Output the (x, y) coordinate of the center of the cell containing the given text.  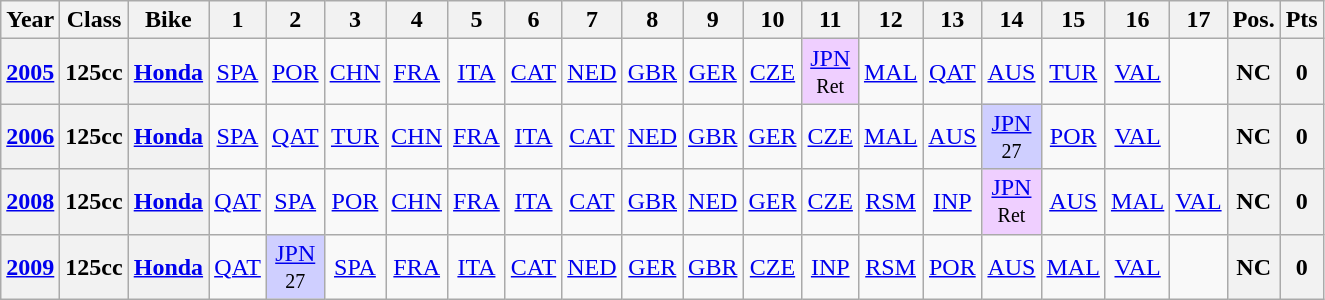
8 (652, 20)
Class (94, 20)
Pts (1302, 20)
11 (830, 20)
2008 (30, 202)
4 (417, 20)
2009 (30, 266)
6 (533, 20)
14 (1012, 20)
7 (592, 20)
9 (713, 20)
Pos. (1254, 20)
1 (238, 20)
Year (30, 20)
13 (952, 20)
5 (477, 20)
3 (355, 20)
2005 (30, 72)
17 (1198, 20)
16 (1137, 20)
Bike (168, 20)
2 (295, 20)
12 (890, 20)
2006 (30, 136)
10 (772, 20)
15 (1073, 20)
